Determine the (x, y) coordinate at the center of the cell enclosing the given text.  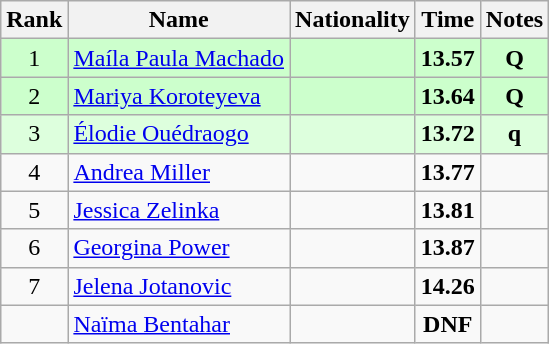
Naïma Bentahar (179, 324)
5 (34, 210)
Jessica Zelinka (179, 210)
14.26 (448, 286)
3 (34, 134)
13.72 (448, 134)
Élodie Ouédraogo (179, 134)
Notes (514, 20)
7 (34, 286)
13.87 (448, 248)
13.64 (448, 96)
Georgina Power (179, 248)
Andrea Miller (179, 172)
Maíla Paula Machado (179, 58)
13.81 (448, 210)
13.57 (448, 58)
Jelena Jotanovic (179, 286)
Nationality (353, 20)
6 (34, 248)
Name (179, 20)
2 (34, 96)
Rank (34, 20)
1 (34, 58)
4 (34, 172)
Mariya Koroteyeva (179, 96)
13.77 (448, 172)
q (514, 134)
Time (448, 20)
DNF (448, 324)
